Find where the given text appears and provide that cell's center as (x, y) coordinate. 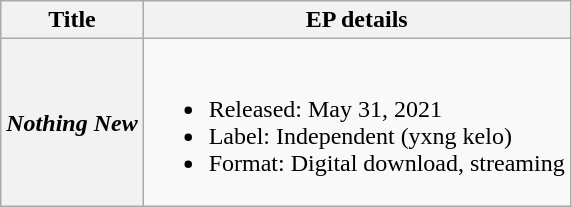
Title (72, 20)
EP details (356, 20)
Nothing New (72, 122)
Released: May 31, 2021Label: Independent (yxng kelo)Format: Digital download, streaming (356, 122)
